Locate the cell with the specified text and output its (x, y) center coordinate. 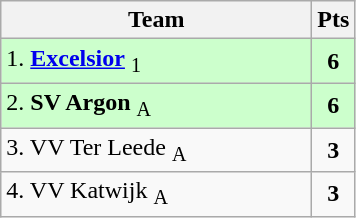
3. VV Ter Leede A (156, 150)
Team (156, 20)
Pts (334, 20)
4. VV Katwijk A (156, 194)
2. SV Argon A (156, 105)
1. Excelsior 1 (156, 61)
